Scan for the cell matching the given text and deliver its (x, y) coordinate at center. 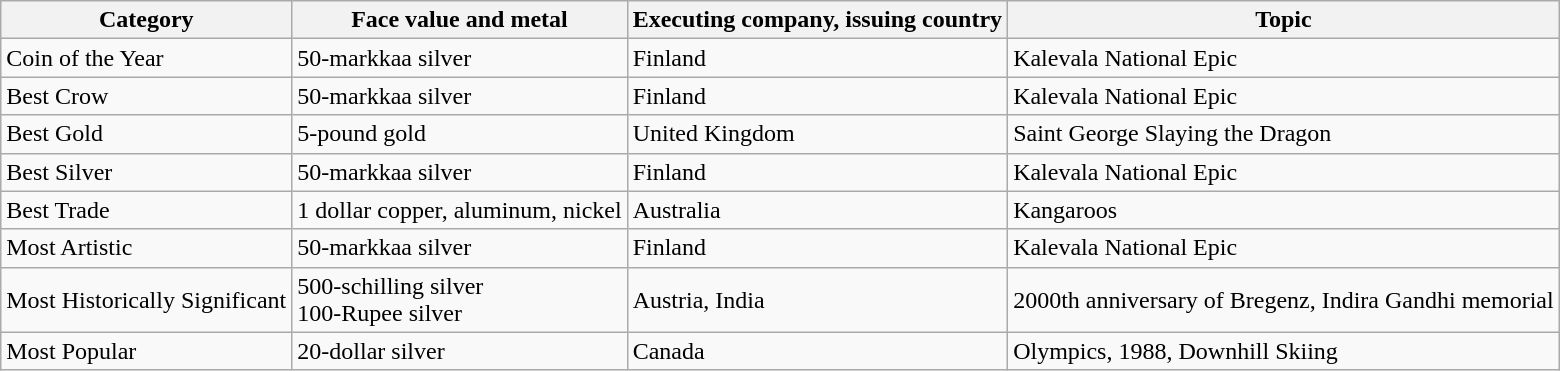
United Kingdom (817, 134)
Saint George Slaying the Dragon (1284, 134)
Executing company, issuing country (817, 20)
5-pound gold (460, 134)
Best Crow (146, 96)
Most Historically Significant (146, 300)
Best Gold (146, 134)
2000th anniversary of Bregenz, Indira Gandhi memorial (1284, 300)
Topic (1284, 20)
Category (146, 20)
Best Silver (146, 172)
Kangaroos (1284, 210)
Australia (817, 210)
20-dollar silver (460, 351)
Coin of the Year (146, 58)
Austria, India (817, 300)
500-schilling silver100-Rupee silver (460, 300)
Best Trade (146, 210)
Olympics, 1988, Downhill Skiing (1284, 351)
Face value and metal (460, 20)
1 dollar copper, aluminum, nickel (460, 210)
Most Popular (146, 351)
Canada (817, 351)
Most Artistic (146, 248)
